From the cell containing the given text, extract its center point as (x, y) coordinate. 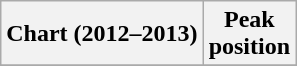
Peakposition (249, 34)
Chart (2012–2013) (102, 34)
